Identify which cell holds the provided text, then report its (X, Y) central coordinate. 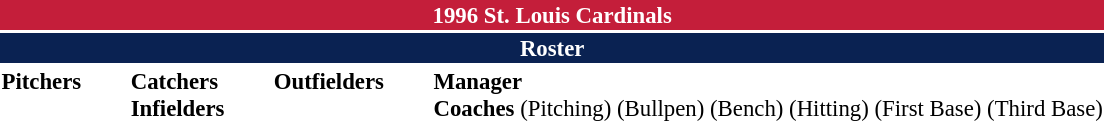
Roster (552, 48)
1996 St. Louis Cardinals (552, 15)
